Return the (x, y) coordinate for the center point of the cell that contains the specified text.  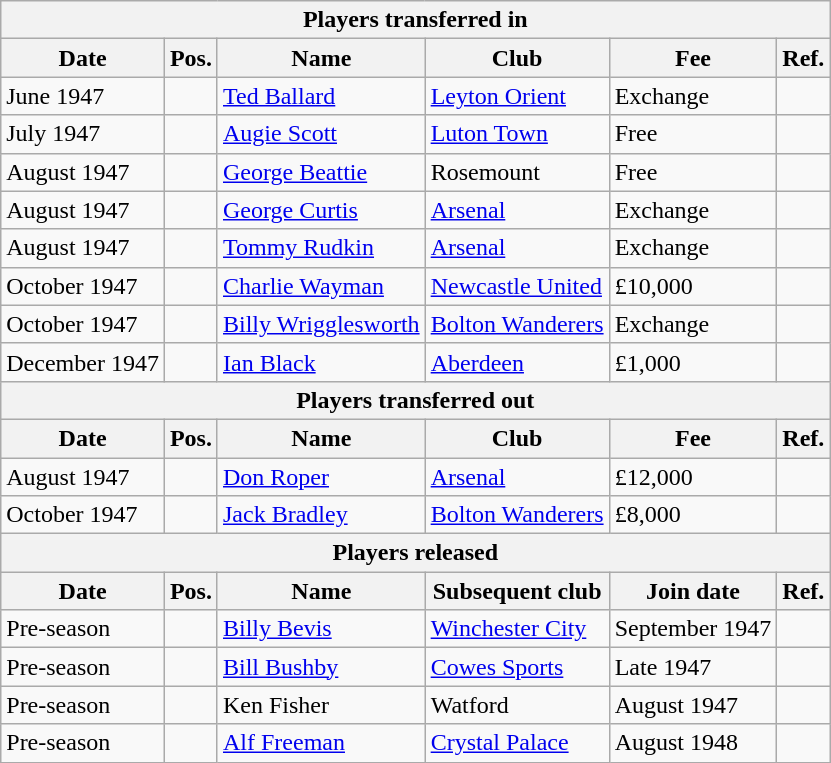
Join date (693, 591)
Billy Bevis (321, 629)
Ian Black (321, 362)
£8,000 (693, 515)
July 1947 (83, 134)
Cowes Sports (517, 667)
Bill Bushby (321, 667)
Tommy Rudkin (321, 248)
Billy Wrigglesworth (321, 324)
Rosemount (517, 172)
£12,000 (693, 477)
Don Roper (321, 477)
Ted Ballard (321, 96)
Aberdeen (517, 362)
George Curtis (321, 210)
Players released (416, 553)
Charlie Wayman (321, 286)
Leyton Orient (517, 96)
Alf Freeman (321, 743)
August 1948 (693, 743)
Players transferred in (416, 20)
Late 1947 (693, 667)
Luton Town (517, 134)
September 1947 (693, 629)
June 1947 (83, 96)
Players transferred out (416, 400)
December 1947 (83, 362)
Newcastle United (517, 286)
£1,000 (693, 362)
Augie Scott (321, 134)
Crystal Palace (517, 743)
Watford (517, 705)
Jack Bradley (321, 515)
Subsequent club (517, 591)
£10,000 (693, 286)
George Beattie (321, 172)
Winchester City (517, 629)
Ken Fisher (321, 705)
